Return (X, Y) of the center of cell containing provided text 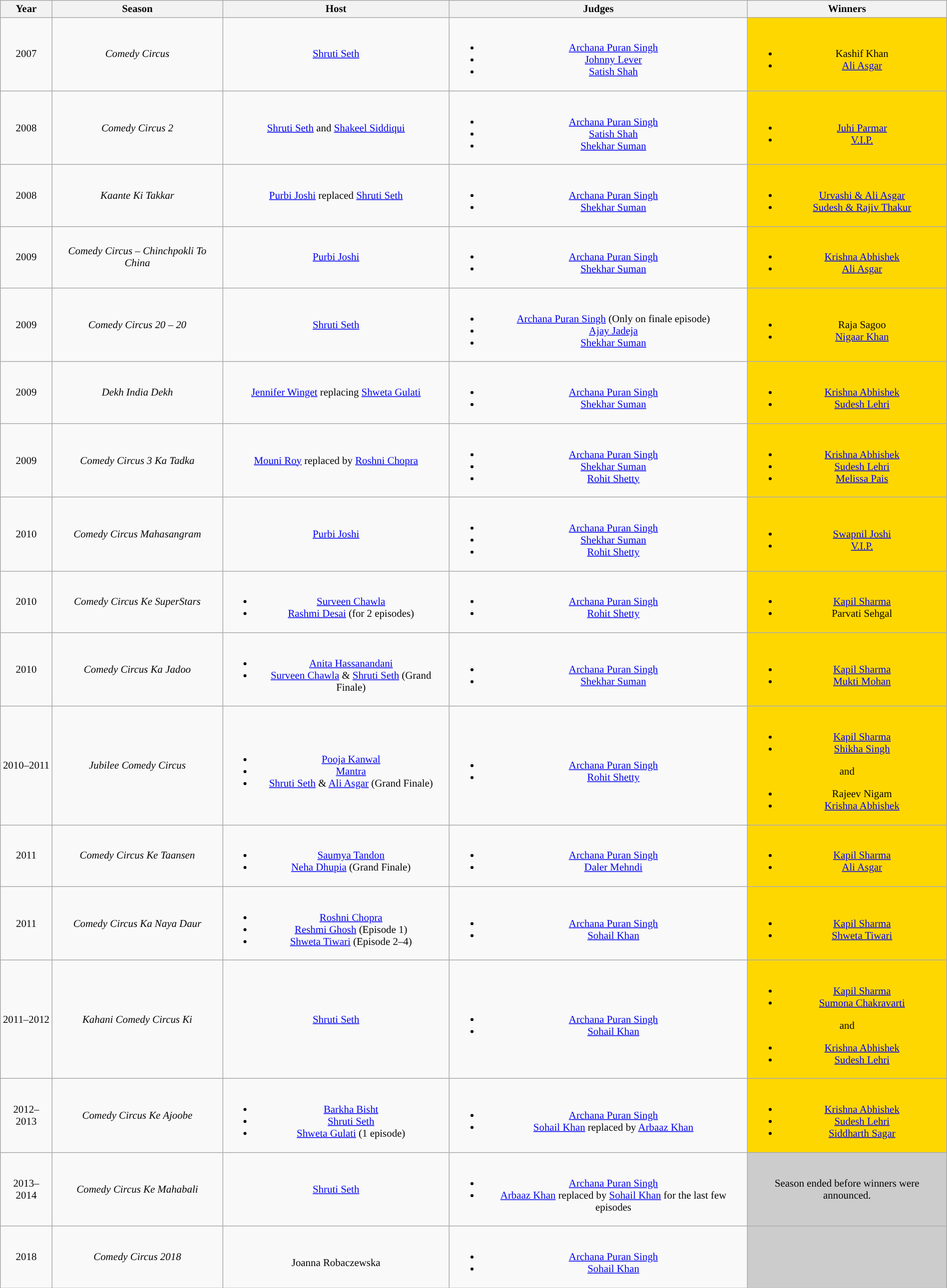
Winners (847, 9)
Comedy Circus Mahasangram (137, 534)
Comedy Circus Ke Taansen (137, 856)
Comedy Circus Ke Ajoobe (137, 1116)
Jennifer Winget replacing Shweta Gulati (336, 393)
2011–2012 (26, 1020)
Comedy Circus Ka Naya Daur (137, 923)
Kapil SharmaShweta Tiwari (847, 923)
Archana Puran SinghSatish ShahShekhar Suman (598, 128)
Comedy Circus 3 Ka Tadka (137, 460)
2013–2014 (26, 1189)
Comedy Circus Ke SuperStars (137, 602)
Kapil SharmaShikha SinghandRajeev NigamKrishna Abhishek (847, 765)
Year (26, 9)
Raja SagooNigaar Khan (847, 325)
Purbi Joshi replaced Shruti Seth (336, 196)
2012–2013 (26, 1116)
Season ended before winners were announced. (847, 1189)
2018 (26, 1257)
Barkha BishtShruti SethShweta Gulati (1 episode) (336, 1116)
2007 (26, 54)
Kapil SharmaAli Asgar (847, 856)
Anita HassanandaniSurveen Chawla & Shruti Seth (Grand Finale) (336, 670)
2010–2011 (26, 765)
Mouni Roy replaced by Roshni Chopra (336, 460)
Archana Puran SinghJohnny LeverSatish Shah (598, 54)
Pooja KanwalMantraShruti Seth & Ali Asgar (Grand Finale) (336, 765)
Krishna AbhishekSudesh Lehri (847, 393)
Archana Puran SinghSohail Khan replaced by Arbaaz Khan (598, 1116)
Jubilee Comedy Circus (137, 765)
Kapil SharmaSumona ChakravartiandKrishna AbhishekSudesh Lehri (847, 1020)
Judges (598, 9)
Comedy Circus (137, 54)
Season (137, 9)
Swapnil JoshiV.I.P. (847, 534)
Dekh India Dekh (137, 393)
Comedy Circus 2018 (137, 1257)
Juhi ParmarV.I.P. (847, 128)
Saumya TandonNeha Dhupia (Grand Finale) (336, 856)
Archana Puran SinghDaler Mehndi (598, 856)
Kashif KhanAli Asgar (847, 54)
Urvashi & Ali AsgarSudesh & Rajiv Thakur (847, 196)
Host (336, 9)
Kapil SharmaMukti Mohan (847, 670)
Krishna AbhishekAli Asgar (847, 257)
Joanna Robaczewska (336, 1257)
Kahani Comedy Circus Ki (137, 1020)
Surveen ChawlaRashmi Desai (for 2 episodes) (336, 602)
Shruti Seth and Shakeel Siddiqui (336, 128)
Archana Puran Singh (Only on finale episode)Ajay JadejaShekhar Suman (598, 325)
Comedy Circus 20 – 20 (137, 325)
Krishna AbhishekSudesh LehriSiddharth Sagar (847, 1116)
Comedy Circus 2 (137, 128)
Kapil SharmaParvati Sehgal (847, 602)
Kaante Ki Takkar (137, 196)
Comedy Circus Ka Jadoo (137, 670)
Archana Puran SinghArbaaz Khan replaced by Sohail Khan for the last few episodes (598, 1189)
Comedy Circus Ke Mahabali (137, 1189)
Roshni ChopraReshmi Ghosh (Episode 1)Shweta Tiwari (Episode 2–4) (336, 923)
Krishna AbhishekSudesh LehriMelissa Pais (847, 460)
Comedy Circus – Chinchpokli To China (137, 257)
